Identify which cell holds the provided text, then report its (x, y) central coordinate. 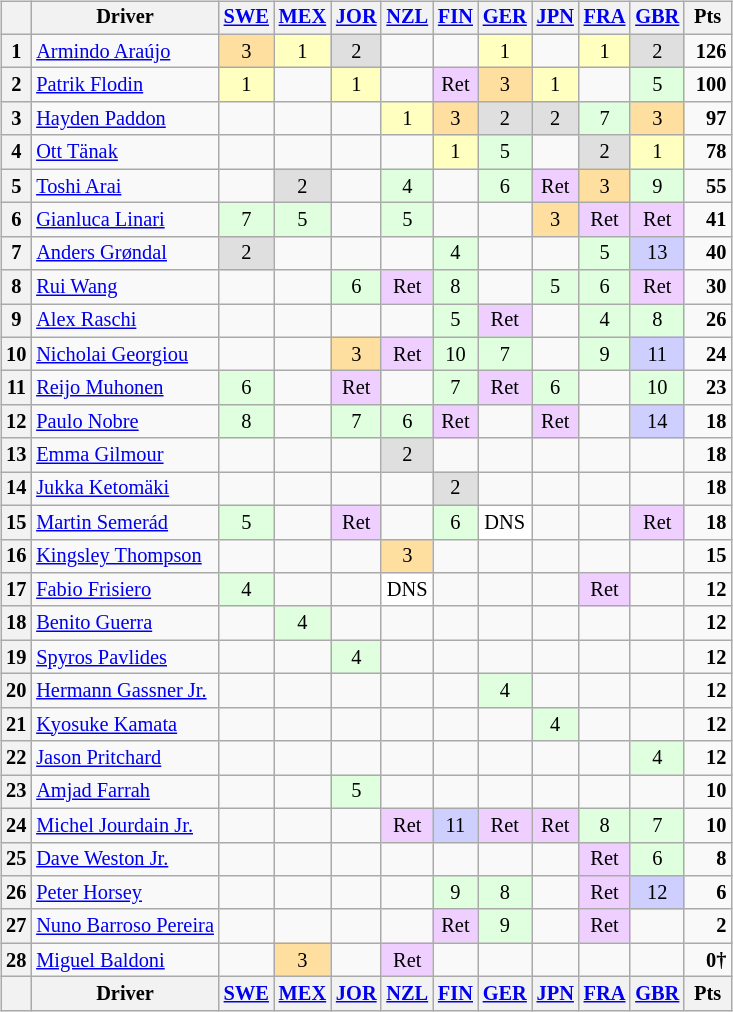
0† (708, 960)
28 (16, 960)
41 (708, 220)
Paulo Nobre (124, 422)
20 (16, 691)
Dave Weston Jr. (124, 859)
55 (708, 186)
16 (16, 556)
Nuno Barroso Pereira (124, 926)
Gianluca Linari (124, 220)
27 (16, 926)
Jukka Ketomäki (124, 489)
Ott Tänak (124, 152)
Hermann Gassner Jr. (124, 691)
Kyosuke Kamata (124, 724)
97 (708, 119)
17 (16, 590)
40 (708, 253)
Anders Grøndal (124, 253)
Rui Wang (124, 287)
Toshi Arai (124, 186)
Martin Semerád (124, 522)
Jason Pritchard (124, 758)
22 (16, 758)
Nicholai Georgiou (124, 354)
Miguel Baldoni (124, 960)
Hayden Paddon (124, 119)
Patrik Flodin (124, 85)
Emma Gilmour (124, 455)
Amjad Farrah (124, 792)
30 (708, 287)
78 (708, 152)
21 (16, 724)
126 (708, 51)
Michel Jourdain Jr. (124, 825)
Peter Horsey (124, 893)
Benito Guerra (124, 623)
25 (16, 859)
Armindo Araújo (124, 51)
Reijo Muhonen (124, 388)
100 (708, 85)
Kingsley Thompson (124, 556)
Fabio Frisiero (124, 590)
19 (16, 657)
Alex Raschi (124, 321)
Spyros Pavlides (124, 657)
